Find where the given text appears and provide that cell's center as (x, y) coordinate. 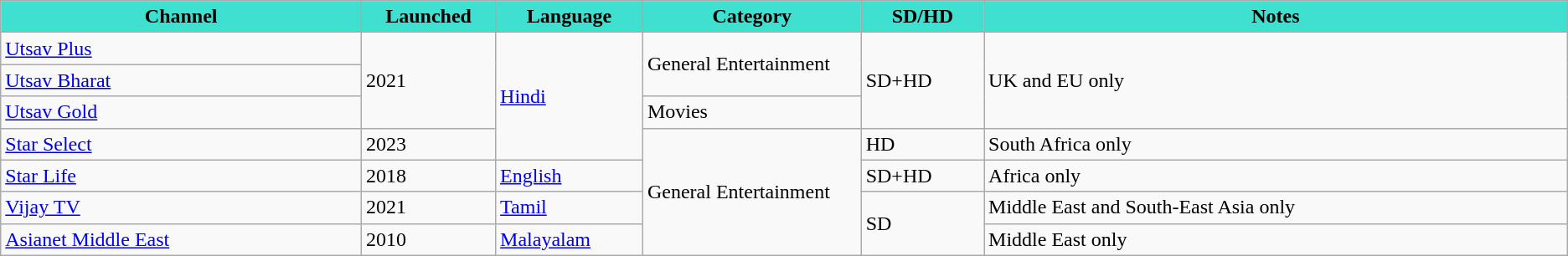
2018 (429, 176)
Asianet Middle East (181, 239)
Middle East and South‐East Asia only (1277, 207)
South Africa only (1277, 144)
2023 (429, 144)
English (570, 176)
Star Life (181, 176)
HD (922, 144)
Utsav Plus (181, 49)
Vijay TV (181, 207)
2010 (429, 239)
Tamil (570, 207)
Movies (752, 112)
UK and EU only (1277, 80)
Utsav Gold (181, 112)
Middle East only (1277, 239)
Malayalam (570, 239)
Africa only (1277, 176)
Utsav Bharat (181, 80)
Language (570, 17)
Launched (429, 17)
Notes (1277, 17)
Channel (181, 17)
Hindi (570, 96)
SD (922, 223)
Star Select (181, 144)
SD/HD (922, 17)
Category (752, 17)
